Pinpoint the cell where the given text exists, returning its [X, Y] midpoint coordinate. 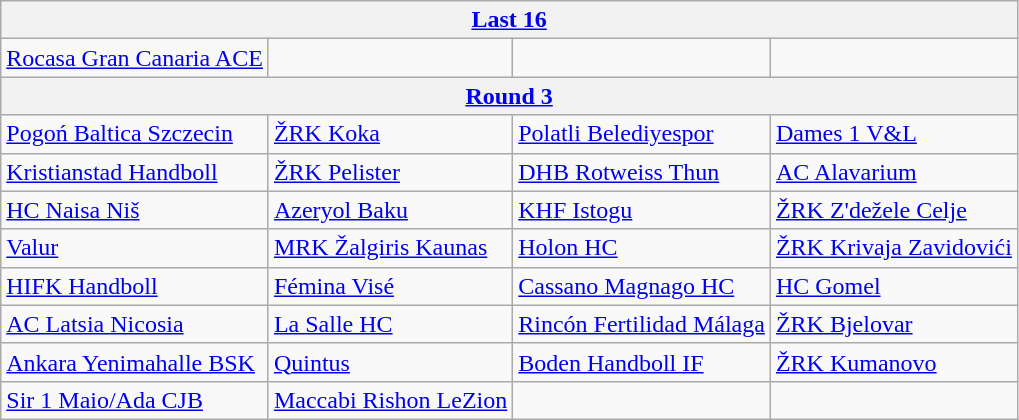
Round 3 [510, 96]
AC Alavarium [894, 172]
Boden Handboll IF [642, 362]
DHB Rotweiss Thun [642, 172]
AC Latsia Nicosia [135, 324]
Holon HC [642, 248]
ŽRK Bjelovar [894, 324]
La Salle HC [390, 324]
Pogoń Baltica Szczecin [135, 134]
Polatli Belediyespor [642, 134]
ŽRK Koka [390, 134]
Quintus [390, 362]
Rocasa Gran Canaria ACE [135, 58]
HC Gomel [894, 286]
ŽRK Z'dežele Celje [894, 210]
Sir 1 Maio/Ada CJB [135, 400]
HIFK Handboll [135, 286]
Rincón Fertilidad Málaga [642, 324]
Dames 1 V&L [894, 134]
Maccabi Rishon LeZion [390, 400]
Last 16 [510, 20]
ŽRK Kumanovo [894, 362]
Valur [135, 248]
MRK Žalgiris Kaunas [390, 248]
Cassano Magnago HC [642, 286]
Kristianstad Handboll [135, 172]
Azeryol Baku [390, 210]
HC Naisa Niš [135, 210]
KHF Istogu [642, 210]
Ankara Yenimahalle BSK [135, 362]
ŽRK Krivaja Zavidovići [894, 248]
ŽRK Pelister [390, 172]
Fémina Visé [390, 286]
